Scan for the cell matching the given text and deliver its (X, Y) coordinate at center. 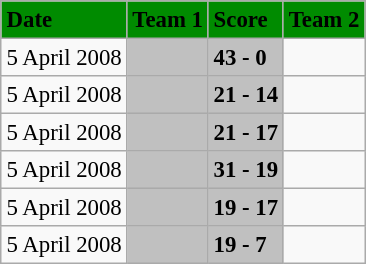
21 - 14 (246, 95)
Score (246, 20)
Date (64, 20)
Team 2 (324, 20)
21 - 17 (246, 133)
43 - 0 (246, 57)
31 - 19 (246, 170)
19 - 7 (246, 245)
Team 1 (168, 20)
19 - 17 (246, 208)
